Identify which cell holds the provided text, then report its [X, Y] central coordinate. 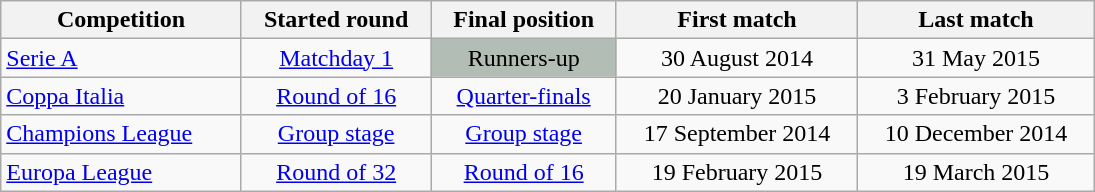
First match [736, 20]
30 August 2014 [736, 58]
3 February 2015 [976, 96]
Final position [524, 20]
Coppa Italia [122, 96]
Matchday 1 [336, 58]
31 May 2015 [976, 58]
10 December 2014 [976, 134]
Competition [122, 20]
17 September 2014 [736, 134]
19 February 2015 [736, 172]
20 January 2015 [736, 96]
Round of 32 [336, 172]
Europa League [122, 172]
Last match [976, 20]
Quarter-finals [524, 96]
Runners-up [524, 58]
Started round [336, 20]
19 March 2015 [976, 172]
Champions League [122, 134]
Serie A [122, 58]
